Scan for the cell matching the given text and deliver its (X, Y) coordinate at center. 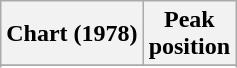
Chart (1978) (72, 34)
Peak position (189, 34)
